Provide the [x, y] coordinate of the cell's center where the given text is located.  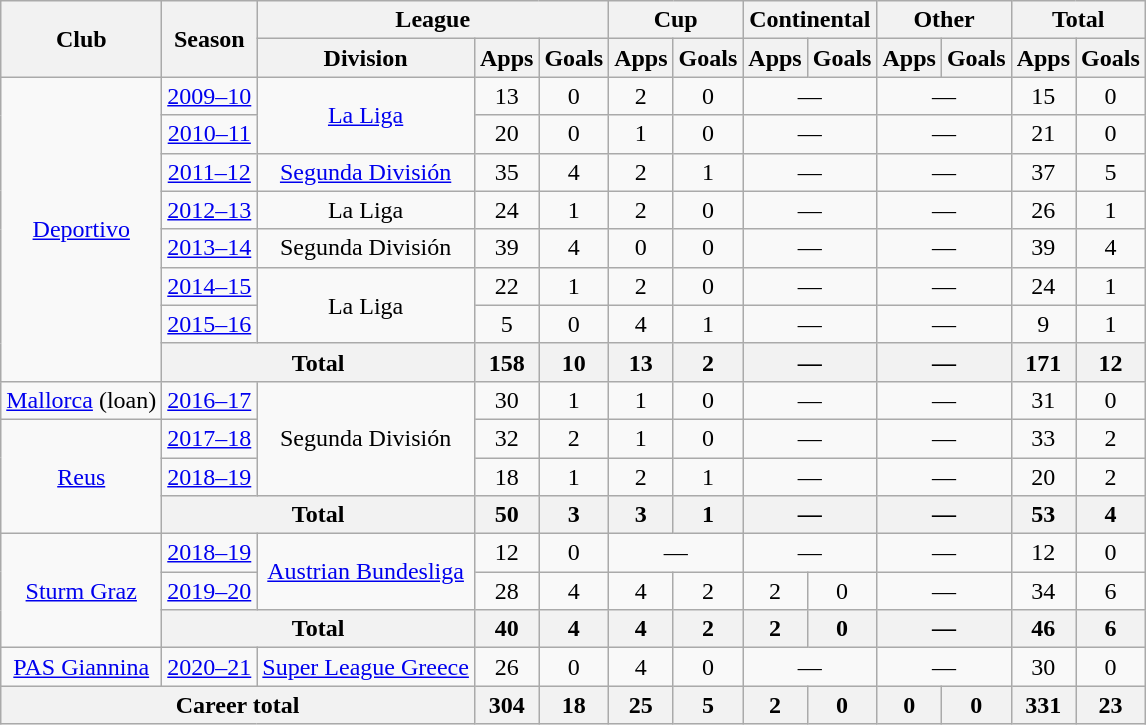
2010–11 [210, 134]
Deportivo [82, 229]
158 [506, 362]
33 [1043, 438]
2009–10 [210, 96]
35 [506, 172]
2016–17 [210, 400]
Career total [238, 705]
League [433, 20]
2014–15 [210, 286]
304 [506, 705]
2011–12 [210, 172]
Cup [676, 20]
10 [574, 362]
9 [1043, 324]
21 [1043, 134]
2012–13 [210, 210]
2020–21 [210, 667]
Austrian Bundesliga [366, 572]
32 [506, 438]
331 [1043, 705]
22 [506, 286]
34 [1043, 591]
Club [82, 39]
31 [1043, 400]
37 [1043, 172]
171 [1043, 362]
2015–16 [210, 324]
Sturm Graz [82, 591]
2013–14 [210, 248]
Season [210, 39]
53 [1043, 515]
23 [1111, 705]
40 [506, 629]
2017–18 [210, 438]
Mallorca (loan) [82, 400]
15 [1043, 96]
50 [506, 515]
Super League Greece [366, 667]
PAS Giannina [82, 667]
Division [366, 58]
Other [944, 20]
28 [506, 591]
46 [1043, 629]
2019–20 [210, 591]
25 [641, 705]
Continental [810, 20]
Reus [82, 476]
